Return the (x, y) coordinate for the center point of the cell that contains the specified text.  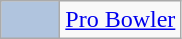
Pro Bowler (120, 20)
